Find where the given text appears and provide that cell's center as [x, y] coordinate. 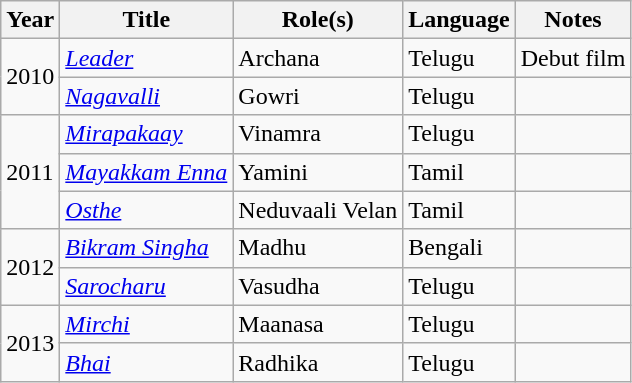
Role(s) [318, 20]
Notes [573, 20]
Vinamra [318, 134]
Bhai [146, 362]
2011 [30, 172]
Bengali [459, 248]
Leader [146, 58]
Title [146, 20]
Debut film [573, 58]
Language [459, 20]
Gowri [318, 96]
Mirapakaay [146, 134]
Neduvaali Velan [318, 210]
Mayakkam Enna [146, 172]
Year [30, 20]
Nagavalli [146, 96]
2010 [30, 77]
Archana [318, 58]
Maanasa [318, 324]
Yamini [318, 172]
Mirchi [146, 324]
Osthe [146, 210]
Bikram Singha [146, 248]
Madhu [318, 248]
Radhika [318, 362]
2013 [30, 343]
2012 [30, 267]
Sarocharu [146, 286]
Vasudha [318, 286]
